Find where the given text appears and provide that cell's center as (X, Y) coordinate. 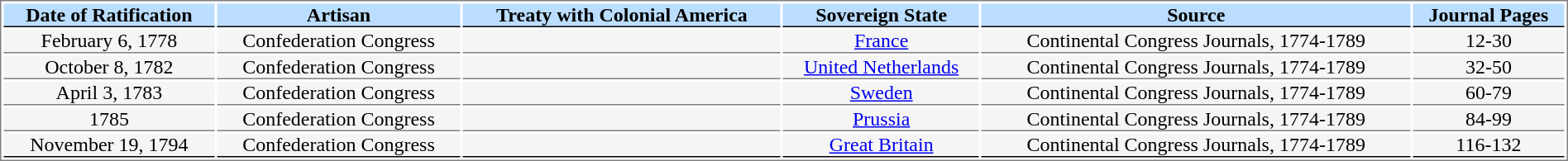
Journal Pages (1489, 15)
October 8, 1782 (109, 68)
116-132 (1489, 145)
Sweden (882, 93)
February 6, 1778 (109, 41)
60-79 (1489, 93)
12-30 (1489, 41)
Artisan (338, 15)
84-99 (1489, 119)
Sovereign State (882, 15)
Great Britain (882, 145)
April 3, 1783 (109, 93)
Prussia (882, 119)
Source (1196, 15)
France (882, 41)
1785 (109, 119)
November 19, 1794 (109, 145)
Date of Ratification (109, 15)
32-50 (1489, 68)
Treaty with Colonial America (622, 15)
United Netherlands (882, 68)
